Extract the (X, Y) coordinate from the center of the cell holding the provided text.  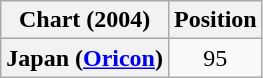
95 (215, 58)
Chart (2004) (85, 20)
Japan (Oricon) (85, 58)
Position (215, 20)
